Pinpoint the cell where the given text exists, returning its [x, y] midpoint coordinate. 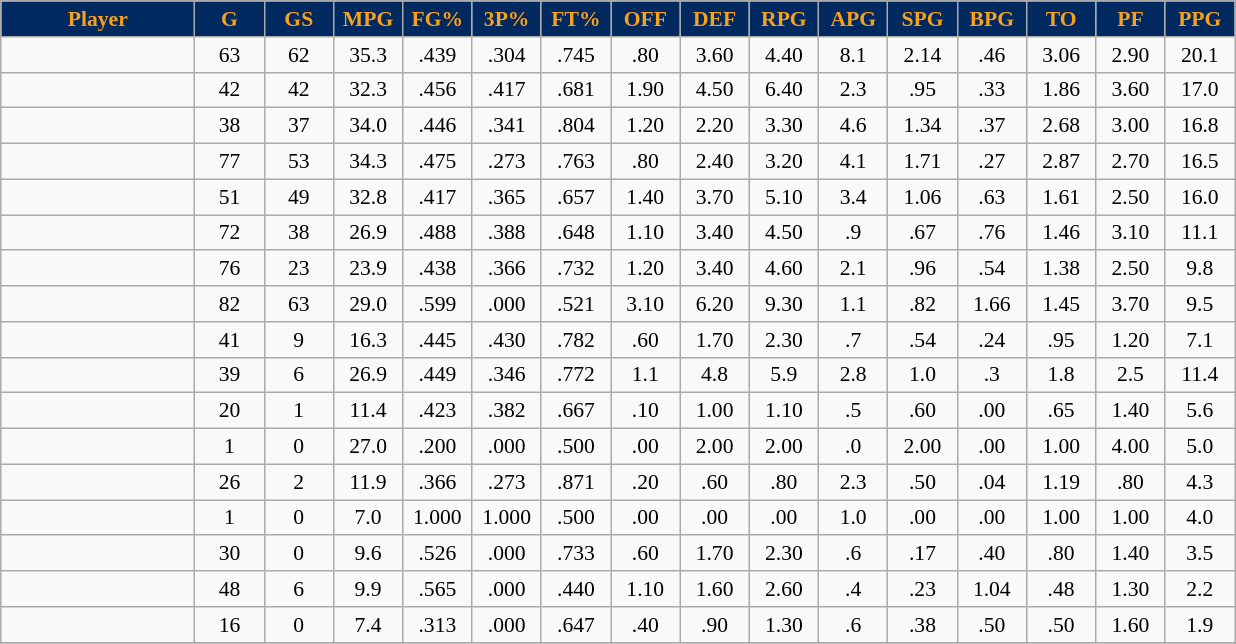
2.2 [1200, 589]
.521 [576, 304]
.20 [646, 482]
.430 [506, 340]
4.8 [714, 375]
34.0 [368, 126]
.449 [438, 375]
Player [98, 19]
1.19 [1060, 482]
26 [230, 482]
.681 [576, 90]
.27 [992, 162]
.732 [576, 269]
9 [298, 340]
.304 [506, 55]
GS [298, 19]
3P% [506, 19]
.33 [992, 90]
6.40 [784, 90]
.599 [438, 304]
29.0 [368, 304]
MPG [368, 19]
DEF [714, 19]
39 [230, 375]
2.90 [1130, 55]
PF [1130, 19]
.9 [854, 233]
.38 [922, 625]
.440 [576, 589]
48 [230, 589]
30 [230, 554]
16.8 [1200, 126]
9.5 [1200, 304]
2.87 [1060, 162]
32.3 [368, 90]
.90 [714, 625]
.10 [646, 411]
.423 [438, 411]
2.20 [714, 126]
11.1 [1200, 233]
3.20 [784, 162]
4.6 [854, 126]
.65 [1060, 411]
1.90 [646, 90]
6.20 [714, 304]
77 [230, 162]
.648 [576, 233]
16.0 [1200, 197]
.7 [854, 340]
5.10 [784, 197]
.46 [992, 55]
51 [230, 197]
1.61 [1060, 197]
4.3 [1200, 482]
8.1 [854, 55]
1.04 [992, 589]
23 [298, 269]
3.06 [1060, 55]
.24 [992, 340]
5.0 [1200, 447]
.17 [922, 554]
.82 [922, 304]
.5 [854, 411]
20.1 [1200, 55]
3.5 [1200, 554]
1.86 [1060, 90]
.96 [922, 269]
.200 [438, 447]
OFF [646, 19]
53 [298, 162]
1.9 [1200, 625]
1.71 [922, 162]
4.60 [784, 269]
2.70 [1130, 162]
2.5 [1130, 375]
.446 [438, 126]
.565 [438, 589]
7.1 [1200, 340]
.647 [576, 625]
4.1 [854, 162]
G [230, 19]
1.8 [1060, 375]
.871 [576, 482]
.804 [576, 126]
.667 [576, 411]
.0 [854, 447]
76 [230, 269]
.488 [438, 233]
.439 [438, 55]
7.4 [368, 625]
.772 [576, 375]
1.46 [1060, 233]
4.00 [1130, 447]
.365 [506, 197]
.733 [576, 554]
.438 [438, 269]
.48 [1060, 589]
.4 [854, 589]
82 [230, 304]
9.9 [368, 589]
3.4 [854, 197]
34.3 [368, 162]
.37 [992, 126]
2.8 [854, 375]
2.14 [922, 55]
62 [298, 55]
49 [298, 197]
RPG [784, 19]
.341 [506, 126]
9.8 [1200, 269]
35.3 [368, 55]
72 [230, 233]
16.3 [368, 340]
2 [298, 482]
.456 [438, 90]
23.9 [368, 269]
27.0 [368, 447]
41 [230, 340]
16.5 [1200, 162]
.388 [506, 233]
.745 [576, 55]
PPG [1200, 19]
.76 [992, 233]
4.40 [784, 55]
.67 [922, 233]
TO [1060, 19]
.346 [506, 375]
11.9 [368, 482]
20 [230, 411]
.313 [438, 625]
1.66 [992, 304]
SPG [922, 19]
5.6 [1200, 411]
2.68 [1060, 126]
1.06 [922, 197]
2.1 [854, 269]
4.0 [1200, 518]
1.45 [1060, 304]
3.00 [1130, 126]
.04 [992, 482]
5.9 [784, 375]
.782 [576, 340]
.3 [992, 375]
FT% [576, 19]
32.8 [368, 197]
BPG [992, 19]
16 [230, 625]
1.38 [1060, 269]
7.0 [368, 518]
9.6 [368, 554]
APG [854, 19]
.382 [506, 411]
.657 [576, 197]
3.30 [784, 126]
.63 [992, 197]
.23 [922, 589]
.526 [438, 554]
.763 [576, 162]
1.34 [922, 126]
FG% [438, 19]
9.30 [784, 304]
2.40 [714, 162]
2.60 [784, 589]
.475 [438, 162]
37 [298, 126]
.445 [438, 340]
17.0 [1200, 90]
